Find where the given text appears and provide that cell's center as [x, y] coordinate. 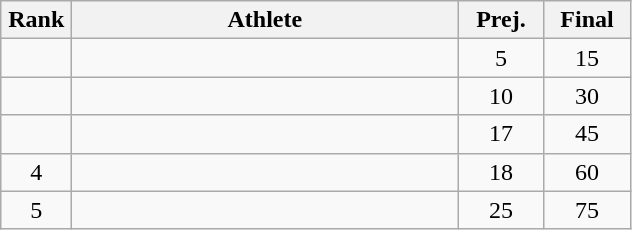
Athlete [265, 20]
17 [501, 134]
75 [587, 210]
Prej. [501, 20]
30 [587, 96]
15 [587, 58]
Rank [36, 20]
18 [501, 172]
Final [587, 20]
4 [36, 172]
25 [501, 210]
10 [501, 96]
45 [587, 134]
60 [587, 172]
